Search for the cell housing the specified text and yield its [x, y] center coordinate. 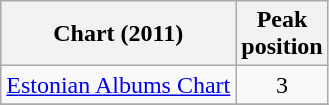
Estonian Albums Chart [118, 85]
3 [282, 85]
Chart (2011) [118, 34]
Peakposition [282, 34]
